Capture the cell that displays the provided text and extract its [X, Y] central coordinate. 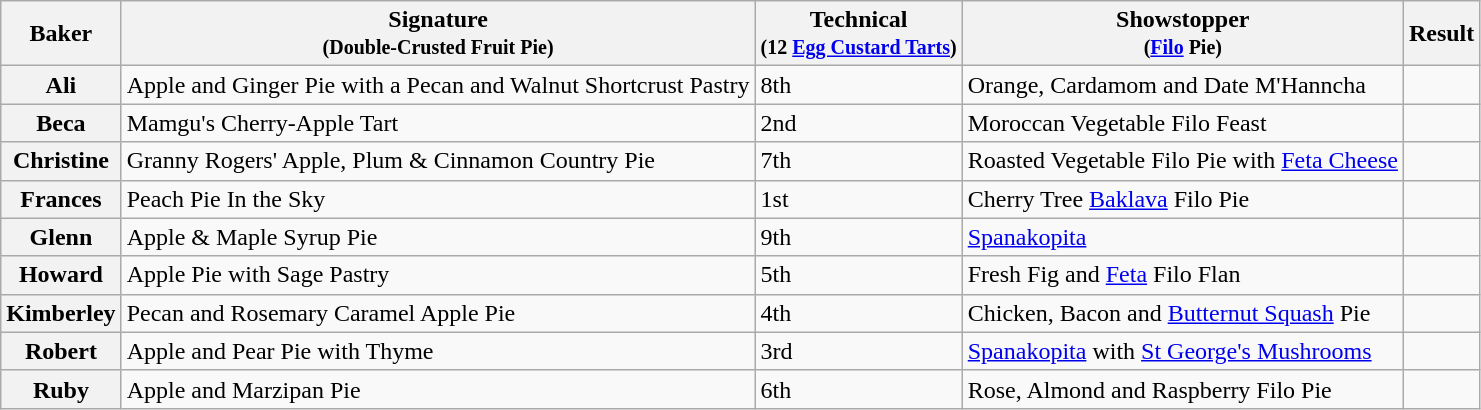
Apple and Marzipan Pie [438, 389]
Apple and Pear Pie with Thyme [438, 351]
2nd [858, 123]
Beca [61, 123]
Mamgu's Cherry-Apple Tart [438, 123]
7th [858, 161]
Glenn [61, 237]
Result [1441, 34]
Roasted Vegetable Filo Pie with Feta Cheese [1182, 161]
Ali [61, 85]
Howard [61, 275]
Frances [61, 199]
Baker [61, 34]
Peach Pie In the Sky [438, 199]
Robert [61, 351]
Spanakopita with St George's Mushrooms [1182, 351]
Cherry Tree Baklava Filo Pie [1182, 199]
Granny Rogers' Apple, Plum & Cinnamon Country Pie [438, 161]
Apple Pie with Sage Pastry [438, 275]
Orange, Cardamom and Date M'Hanncha [1182, 85]
Rose, Almond and Raspberry Filo Pie [1182, 389]
Moroccan Vegetable Filo Feast [1182, 123]
Technical(12 Egg Custard Tarts) [858, 34]
3rd [858, 351]
Chicken, Bacon and Butternut Squash Pie [1182, 313]
5th [858, 275]
Showstopper(Filo Pie) [1182, 34]
Pecan and Rosemary Caramel Apple Pie [438, 313]
Signature(Double-Crusted Fruit Pie) [438, 34]
Spanakopita [1182, 237]
4th [858, 313]
1st [858, 199]
Ruby [61, 389]
Kimberley [61, 313]
8th [858, 85]
Apple and Ginger Pie with a Pecan and Walnut Shortcrust Pastry [438, 85]
Apple & Maple Syrup Pie [438, 237]
Christine [61, 161]
9th [858, 237]
6th [858, 389]
Fresh Fig and Feta Filo Flan [1182, 275]
